Output the [X, Y] coordinate of the center of the cell containing the given text.  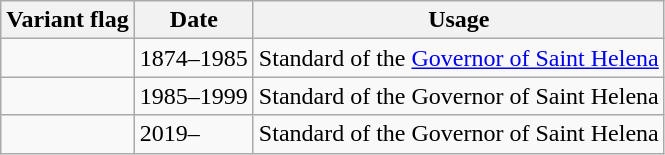
2019– [194, 134]
Date [194, 20]
1874–1985 [194, 58]
Variant flag [68, 20]
1985–1999 [194, 96]
Usage [458, 20]
